Scan for the cell matching the given text and deliver its (x, y) coordinate at center. 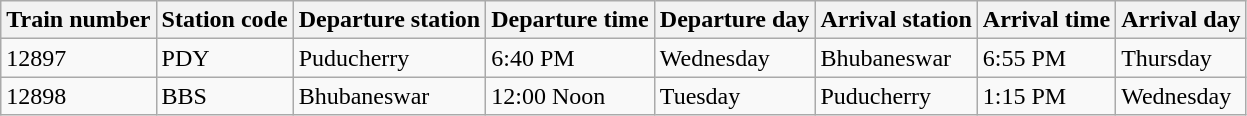
Train number (78, 20)
Station code (224, 20)
Departure station (390, 20)
1:15 PM (1046, 96)
Departure day (734, 20)
Arrival day (1181, 20)
6:55 PM (1046, 58)
6:40 PM (570, 58)
PDY (224, 58)
Arrival time (1046, 20)
12:00 Noon (570, 96)
12897 (78, 58)
BBS (224, 96)
Thursday (1181, 58)
12898 (78, 96)
Departure time (570, 20)
Tuesday (734, 96)
Arrival station (896, 20)
